Locate the cell with the specified text and output its [X, Y] center coordinate. 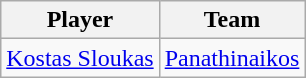
Kostas Sloukas [80, 58]
Team [232, 20]
Player [80, 20]
Panathinaikos [232, 58]
